Extract the [X, Y] coordinate from the center of the cell holding the provided text.  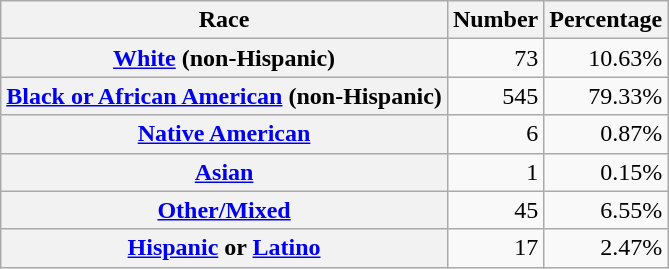
1 [495, 172]
Race [224, 20]
2.47% [606, 248]
Percentage [606, 20]
Black or African American (non-Hispanic) [224, 96]
Native American [224, 134]
White (non-Hispanic) [224, 58]
6 [495, 134]
0.15% [606, 172]
6.55% [606, 210]
73 [495, 58]
Hispanic or Latino [224, 248]
10.63% [606, 58]
45 [495, 210]
Asian [224, 172]
0.87% [606, 134]
545 [495, 96]
Other/Mixed [224, 210]
17 [495, 248]
79.33% [606, 96]
Number [495, 20]
